Search for the cell housing the specified text and yield its (X, Y) center coordinate. 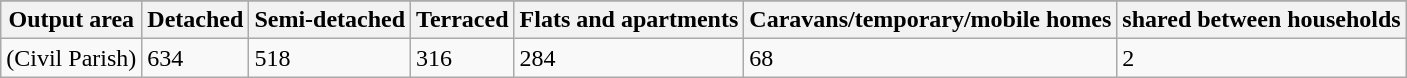
634 (196, 58)
2 (1262, 58)
Flats and apartments (629, 20)
(Civil Parish) (72, 58)
68 (930, 58)
Output area (72, 20)
284 (629, 58)
Semi-detached (330, 20)
Caravans/temporary/mobile homes (930, 20)
shared between households (1262, 20)
Terraced (462, 20)
Detached (196, 20)
316 (462, 58)
518 (330, 58)
